Identify which cell holds the provided text, then report its [x, y] central coordinate. 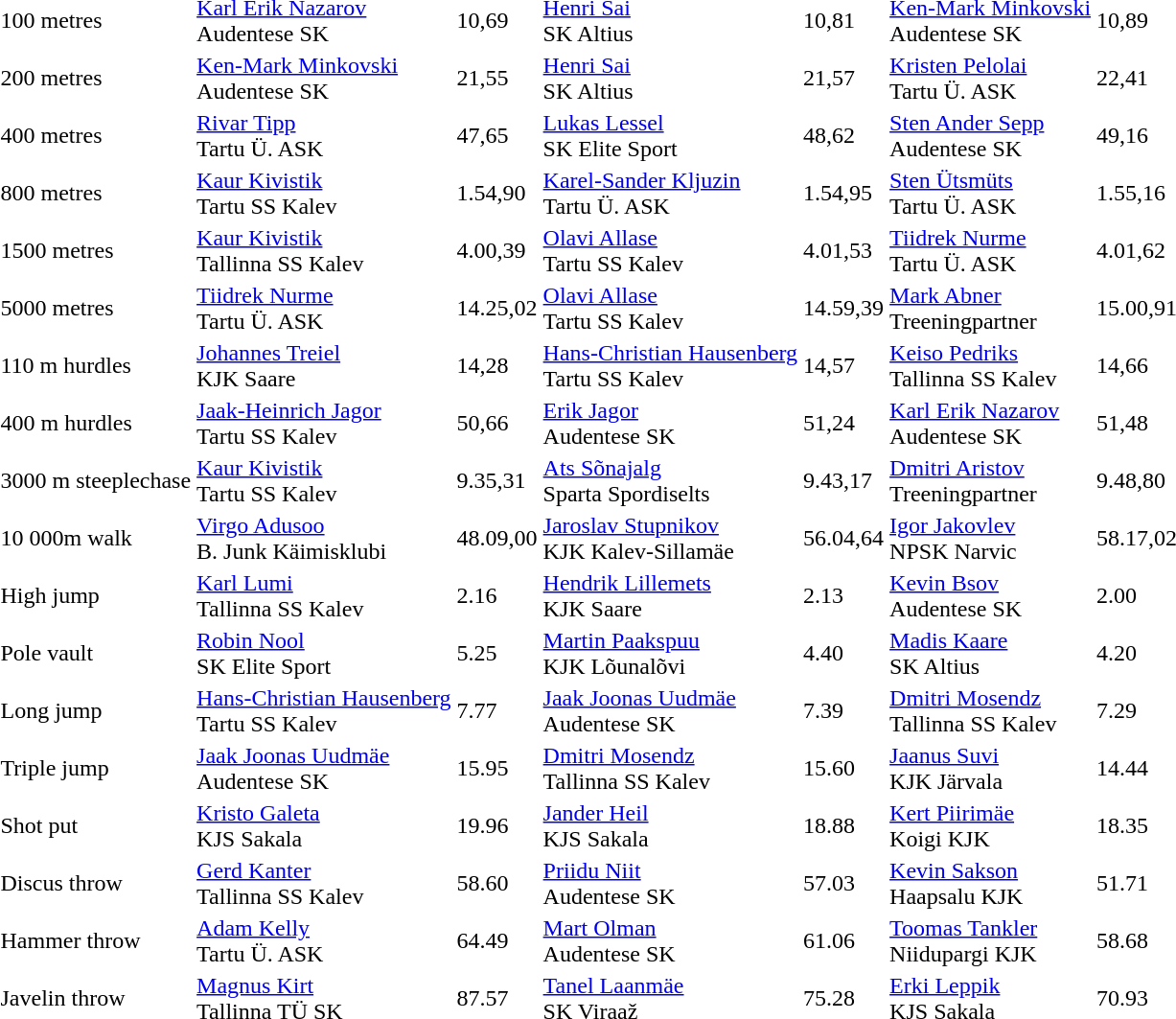
Igor JakovlevNPSK Narvic [991, 539]
19.96 [496, 826]
Erik JagorAudentese SK [670, 424]
21,55 [496, 79]
57.03 [843, 884]
14,28 [496, 366]
Martin PaakspuuKJK Lõunalõvi [670, 654]
Henri SaiSK Altius [670, 79]
14.59,39 [843, 309]
9.43,17 [843, 481]
Mark AbnerTreeningpartner [991, 309]
Rivar TippTartu Ü. ASK [324, 136]
Jaak-Heinrich JagorTartu SS Kalev [324, 424]
Kert PiirimäeKoigi KJK [991, 826]
14.25,02 [496, 309]
Robin NoolSK Elite Sport [324, 654]
Sten Ander SeppAudentese SK [991, 136]
Jander HeilKJS Sakala [670, 826]
21,57 [843, 79]
18.88 [843, 826]
15.95 [496, 769]
64.49 [496, 941]
Jaroslav StupnikovKJK Kalev-Sillamäe [670, 539]
Karl LumiTallinna SS Kalev [324, 596]
5.25 [496, 654]
Ken-Mark MinkovskiAudentese SK [324, 79]
47,65 [496, 136]
48.09,00 [496, 539]
Jaanus SuviKJK Järvala [991, 769]
9.35,31 [496, 481]
50,66 [496, 424]
Virgo AdusooB. Junk Käimisklubi [324, 539]
14,57 [843, 366]
1.54,90 [496, 194]
56.04,64 [843, 539]
58.60 [496, 884]
Kristo GaletaKJS Sakala [324, 826]
2.13 [843, 596]
2.16 [496, 596]
48,62 [843, 136]
Kevin SaksonHaapsalu KJK [991, 884]
7.77 [496, 711]
Priidu NiitAudentese SK [670, 884]
Karel-Sander KljuzinTartu Ü. ASK [670, 194]
Madis KaareSK Altius [991, 654]
7.39 [843, 711]
Gerd KanterTallinna SS Kalev [324, 884]
Kaur KivistikTallinna SS Kalev [324, 251]
Johannes TreielKJK Saare [324, 366]
Lukas LesselSK Elite Sport [670, 136]
Sten ÜtsmütsTartu Ü. ASK [991, 194]
Dmitri AristovTreeningpartner [991, 481]
4.00,39 [496, 251]
Adam KellyTartu Ü. ASK [324, 941]
Ats SõnajalgSparta Spordiselts [670, 481]
Mart OlmanAudentese SK [670, 941]
15.60 [843, 769]
51,24 [843, 424]
Keiso PedriksTallinna SS Kalev [991, 366]
Karl Erik NazarovAudentese SK [991, 424]
1.54,95 [843, 194]
Kevin BsovAudentese SK [991, 596]
4.01,53 [843, 251]
Toomas TanklerNiidupargi KJK [991, 941]
61.06 [843, 941]
Hendrik LillemetsKJK Saare [670, 596]
4.40 [843, 654]
Kristen PelolaiTartu Ü. ASK [991, 79]
